Capture the cell that displays the provided text and extract its (x, y) central coordinate. 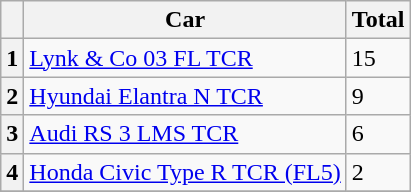
Hyundai Elantra N TCR (185, 96)
Car (185, 20)
9 (378, 96)
Audi RS 3 LMS TCR (185, 134)
3 (12, 134)
Lynk & Co 03 FL TCR (185, 58)
Total (378, 20)
15 (378, 58)
6 (378, 134)
Honda Civic Type R TCR (FL5) (185, 172)
1 (12, 58)
4 (12, 172)
